Find where the given text appears and provide that cell's center as [X, Y] coordinate. 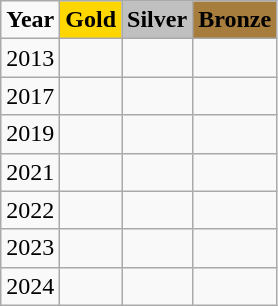
2022 [30, 210]
2017 [30, 96]
Silver [158, 20]
Year [30, 20]
2024 [30, 286]
2019 [30, 134]
Bronze [235, 20]
2021 [30, 172]
2023 [30, 248]
2013 [30, 58]
Gold [91, 20]
